Detect which cell encompasses the target text, then output its (x, y) center coordinate. 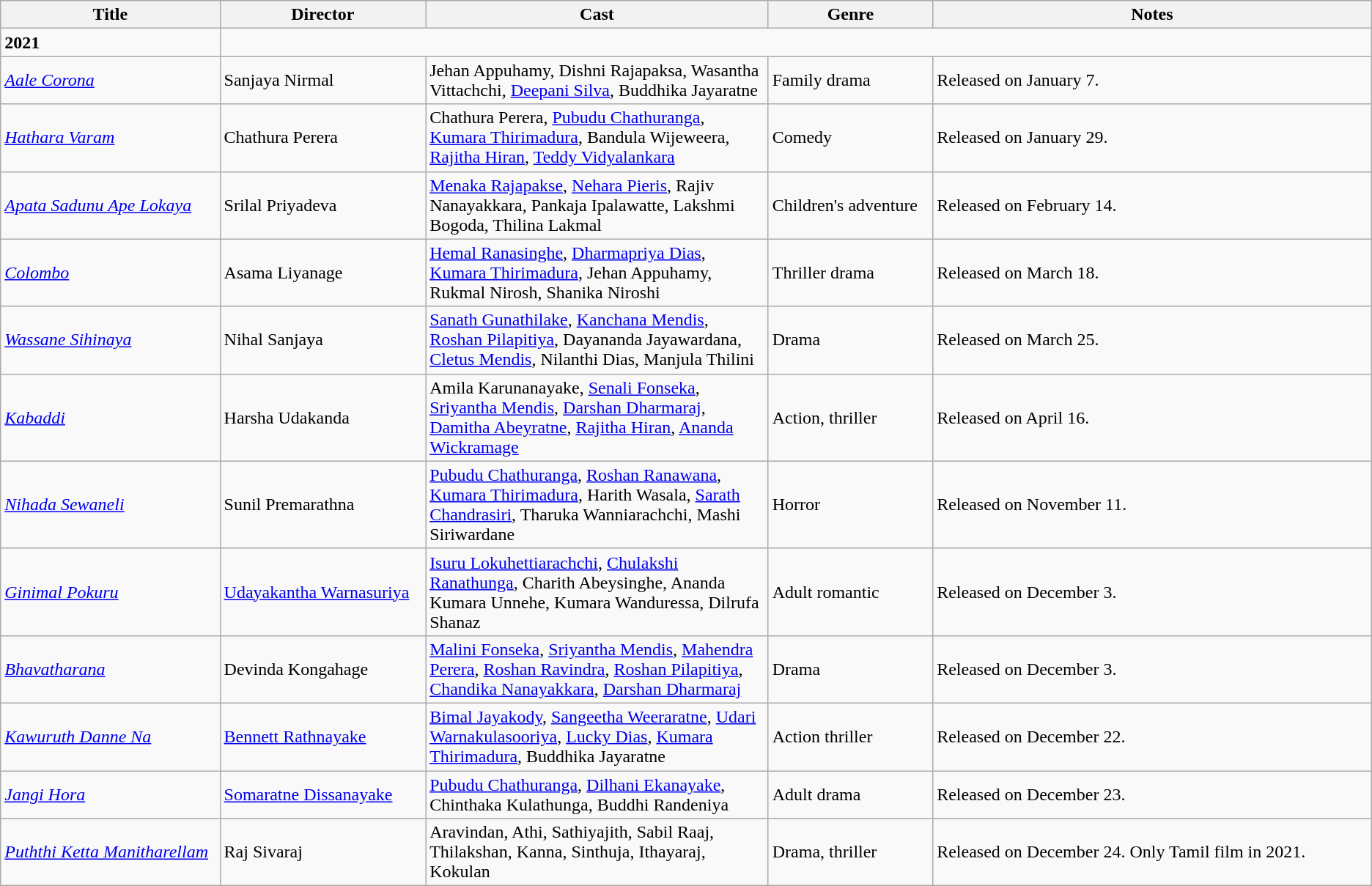
Harsha Udakanda (322, 418)
Jangi Hora (110, 794)
Jehan Appuhamy, Dishni Rajapaksa, Wasantha Vittachchi, Deepani Silva, Buddhika Jayaratne (597, 81)
Released on December 23. (1152, 794)
Hathara Varam (110, 138)
Sanath Gunathilake, Kanchana Mendis, Roshan Pilapitiya, Dayananda Jayawardana, Cletus Mendis, Nilanthi Dias, Manjula Thilini (597, 340)
Genre (850, 15)
Released on February 14. (1152, 205)
2021 (110, 43)
Bimal Jayakody, Sangeetha Weeraratne, Udari Warnakulasooriya, Lucky Dias, Kumara Thirimadura, Buddhika Jayaratne (597, 737)
Action, thriller (850, 418)
Action thriller (850, 737)
Adult romantic (850, 592)
Thriller drama (850, 273)
Director (322, 15)
Menaka Rajapakse, Nehara Pieris, Rajiv Nanayakkara, Pankaja Ipalawatte, Lakshmi Bogoda, Thilina Lakmal (597, 205)
Raj Sivaraj (322, 852)
Colombo (110, 273)
Notes (1152, 15)
Drama, thriller (850, 852)
Bennett Rathnayake (322, 737)
Kawuruth Danne Na (110, 737)
Family drama (850, 81)
Ginimal Pokuru (110, 592)
Asama Liyanage (322, 273)
Released on December 24. Only Tamil film in 2021. (1152, 852)
Somaratne Dissanayake (322, 794)
Wassane Sihinaya (110, 340)
Released on December 22. (1152, 737)
Kabaddi (110, 418)
Aale Corona (110, 81)
Apata Sadunu Ape Lokaya (110, 205)
Sanjaya Nirmal (322, 81)
Title (110, 15)
Horror (850, 504)
Pubudu Chathuranga, Roshan Ranawana, Kumara Thirimadura, Harith Wasala, Sarath Chandrasiri, Tharuka Wanniarachchi, Mashi Siriwardane (597, 504)
Sunil Premarathna (322, 504)
Released on January 29. (1152, 138)
Released on March 25. (1152, 340)
Udayakantha Warnasuriya (322, 592)
Devinda Kongahage (322, 669)
Comedy (850, 138)
Released on March 18. (1152, 273)
Cast (597, 15)
Amila Karunanayake, Senali Fonseka, Sriyantha Mendis, Darshan Dharmaraj, Damitha Abeyratne, Rajitha Hiran, Ananda Wickramage (597, 418)
Aravindan, Athi, Sathiyajith, Sabil Raaj, Thilakshan, Kanna, Sinthuja, Ithayaraj, Kokulan (597, 852)
Released on January 7. (1152, 81)
Nihada Sewaneli (110, 504)
Nihal Sanjaya (322, 340)
Pubudu Chathuranga, Dilhani Ekanayake, Chinthaka Kulathunga, Buddhi Randeniya (597, 794)
Malini Fonseka, Sriyantha Mendis, Mahendra Perera, Roshan Ravindra, Roshan Pilapitiya, Chandika Nanayakkara, Darshan Dharmaraj (597, 669)
Hemal Ranasinghe, Dharmapriya Dias, Kumara Thirimadura, Jehan Appuhamy, Rukmal Nirosh, Shanika Niroshi (597, 273)
Chathura Perera (322, 138)
Released on November 11. (1152, 504)
Bhavatharana (110, 669)
Srilal Priyadeva (322, 205)
Chathura Perera, Pubudu Chathuranga, Kumara Thirimadura, Bandula Wijeweera, Rajitha Hiran, Teddy Vidyalankara (597, 138)
Released on April 16. (1152, 418)
Adult drama (850, 794)
Puththi Ketta Manitharellam (110, 852)
Isuru Lokuhettiarachchi, Chulakshi Ranathunga, Charith Abeysinghe, Ananda Kumara Unnehe, Kumara Wanduressa, Dilrufa Shanaz (597, 592)
Children's adventure (850, 205)
